Return (x, y) of the center of cell containing provided text 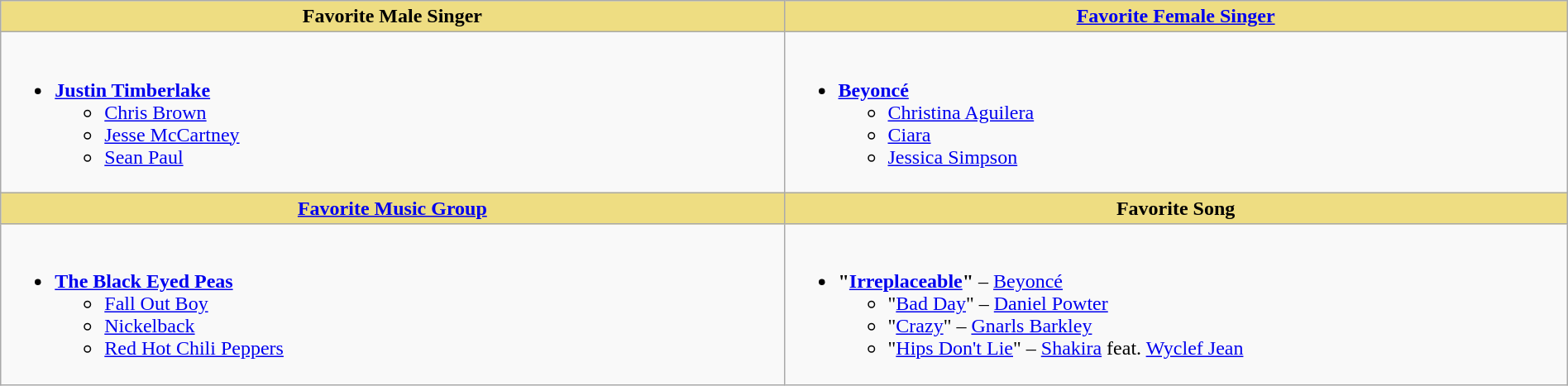
"Irreplaceable" – Beyoncé"Bad Day" – Daniel Powter"Crazy" – Gnarls Barkley"Hips Don't Lie" – Shakira feat. Wyclef Jean (1176, 304)
Favorite Female Singer (1176, 17)
Favorite Music Group (392, 208)
The Black Eyed PeasFall Out BoyNickelbackRed Hot Chili Peppers (392, 304)
Justin TimberlakeChris BrownJesse McCartneySean Paul (392, 112)
Favorite Male Singer (392, 17)
Favorite Song (1176, 208)
BeyoncéChristina AguileraCiaraJessica Simpson (1176, 112)
